Scan for the cell matching the given text and deliver its (X, Y) coordinate at center. 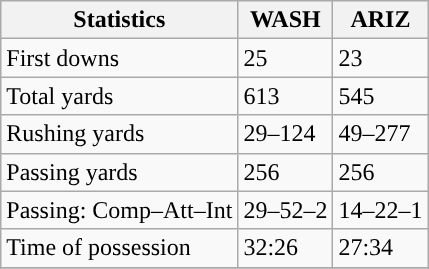
Passing: Comp–Att–Int (120, 210)
545 (380, 96)
First downs (120, 58)
Time of possession (120, 248)
27:34 (380, 248)
Total yards (120, 96)
14–22–1 (380, 210)
ARIZ (380, 20)
29–52–2 (286, 210)
32:26 (286, 248)
613 (286, 96)
Passing yards (120, 172)
Statistics (120, 20)
Rushing yards (120, 134)
29–124 (286, 134)
25 (286, 58)
WASH (286, 20)
49–277 (380, 134)
23 (380, 58)
